Pinpoint the cell where the given text exists, returning its [X, Y] midpoint coordinate. 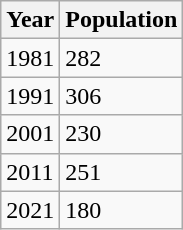
2001 [30, 134]
2011 [30, 172]
1991 [30, 96]
180 [122, 210]
251 [122, 172]
1981 [30, 58]
306 [122, 96]
230 [122, 134]
282 [122, 58]
2021 [30, 210]
Year [30, 20]
Population [122, 20]
